From the cell containing the given text, extract its center point as [x, y] coordinate. 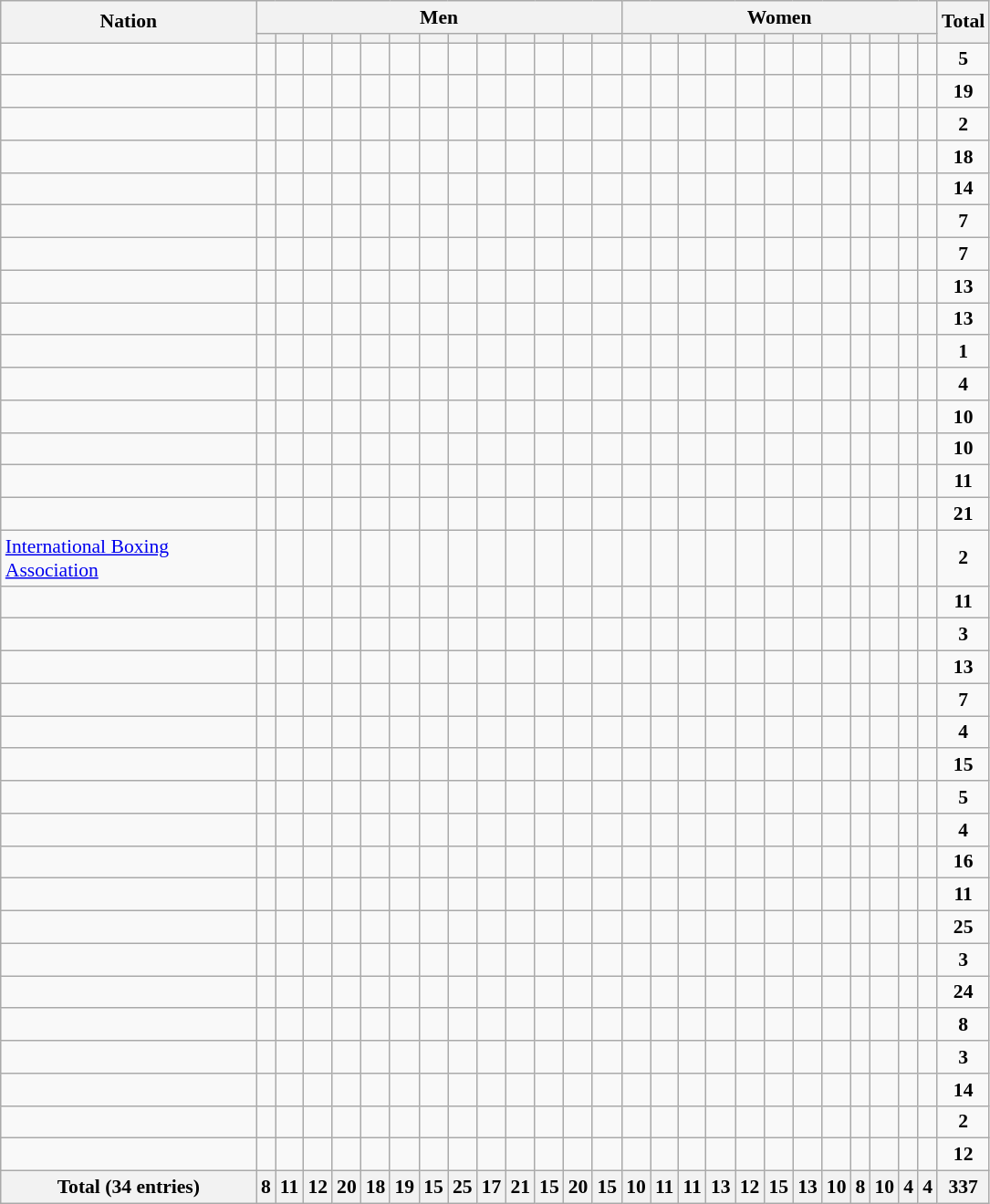
17 [492, 1188]
Total (34 entries) [129, 1188]
16 [964, 862]
24 [964, 992]
Women [779, 17]
International Boxing Association [129, 558]
Total [964, 22]
1 [964, 352]
Men [439, 17]
Nation [129, 22]
337 [964, 1188]
